Identify which cell holds the provided text, then report its [X, Y] central coordinate. 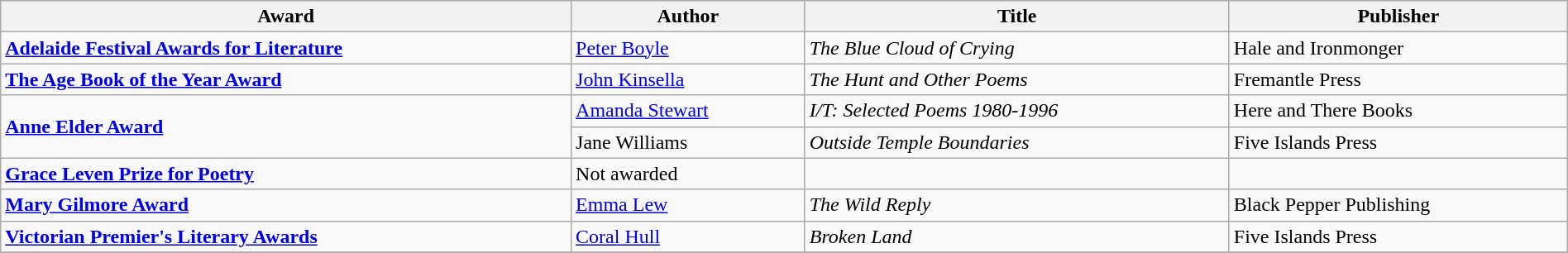
The Hunt and Other Poems [1017, 79]
Peter Boyle [688, 48]
John Kinsella [688, 79]
Title [1017, 17]
Black Pepper Publishing [1398, 205]
The Wild Reply [1017, 205]
The Age Book of the Year Award [286, 79]
Grace Leven Prize for Poetry [286, 174]
Jane Williams [688, 142]
Hale and Ironmonger [1398, 48]
Award [286, 17]
Adelaide Festival Awards for Literature [286, 48]
I/T: Selected Poems 1980-1996 [1017, 111]
Emma Lew [688, 205]
Amanda Stewart [688, 111]
Author [688, 17]
Here and There Books [1398, 111]
Anne Elder Award [286, 126]
Coral Hull [688, 236]
The Blue Cloud of Crying [1017, 48]
Outside Temple Boundaries [1017, 142]
Fremantle Press [1398, 79]
Victorian Premier's Literary Awards [286, 236]
Broken Land [1017, 236]
Publisher [1398, 17]
Not awarded [688, 174]
Mary Gilmore Award [286, 205]
